Return [x, y] of the center of cell containing provided text 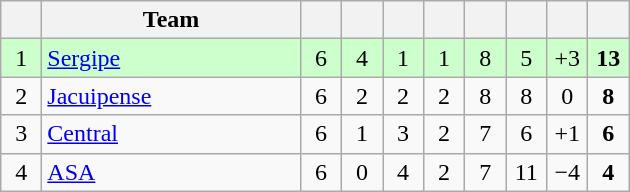
+1 [568, 134]
+3 [568, 58]
−4 [568, 172]
Central [172, 134]
Sergipe [172, 58]
ASA [172, 172]
Team [172, 20]
Jacuipense [172, 96]
5 [526, 58]
11 [526, 172]
13 [608, 58]
